Scan for the cell matching the given text and deliver its (X, Y) coordinate at center. 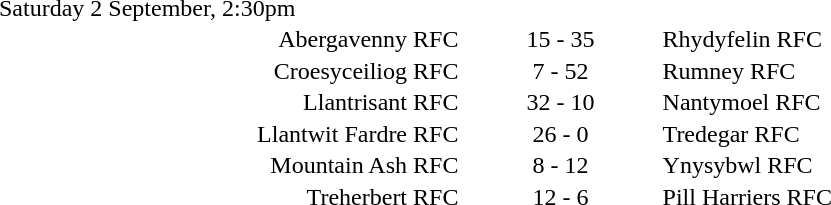
32 - 10 (560, 103)
8 - 12 (560, 165)
15 - 35 (560, 39)
26 - 0 (560, 134)
7 - 52 (560, 71)
